Capture the cell that displays the provided text and extract its [x, y] central coordinate. 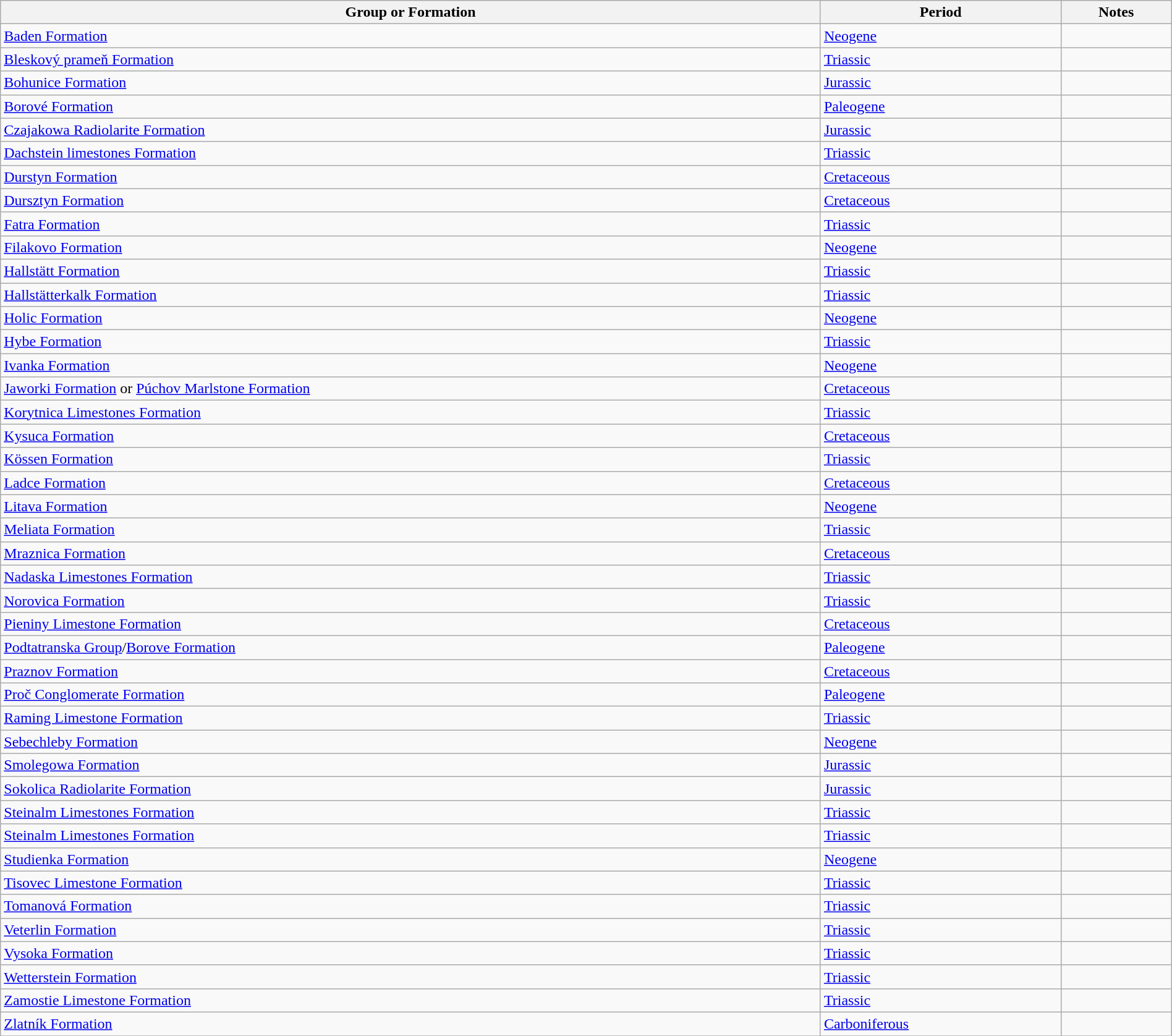
Kössen Formation [410, 459]
Notes [1116, 12]
Ladce Formation [410, 483]
Durstyn Formation [410, 177]
Ivanka Formation [410, 365]
Hallstätterkalk Formation [410, 295]
Bleskový prameň Formation [410, 59]
Dursztyn Formation [410, 200]
Tisovec Limestone Formation [410, 883]
Raming Limestone Formation [410, 718]
Meliata Formation [410, 530]
Period [941, 12]
Studienka Formation [410, 859]
Jaworki Formation or Púchov Marlstone Formation [410, 389]
Filakovo Formation [410, 247]
Korytnica Limestones Formation [410, 412]
Kysuca Formation [410, 436]
Wetterstein Formation [410, 977]
Norovica Formation [410, 600]
Praznov Formation [410, 671]
Holic Formation [410, 318]
Proč Conglomerate Formation [410, 695]
Veterlin Formation [410, 930]
Pieniny Limestone Formation [410, 624]
Mraznica Formation [410, 553]
Dachstein limestones Formation [410, 153]
Czajakowa Radiolarite Formation [410, 130]
Tomanová Formation [410, 906]
Zamostie Limestone Formation [410, 1000]
Group or Formation [410, 12]
Hybe Formation [410, 342]
Carboniferous [941, 1024]
Baden Formation [410, 36]
Sokolica Radiolarite Formation [410, 789]
Litava Formation [410, 506]
Vysoka Formation [410, 953]
Smolegowa Formation [410, 765]
Bohunice Formation [410, 83]
Zlatník Formation [410, 1024]
Podtatranska Group/Borove Formation [410, 647]
Sebechleby Formation [410, 742]
Fatra Formation [410, 224]
Hallstätt Formation [410, 271]
Borové Formation [410, 106]
Nadaska Limestones Formation [410, 577]
